Capture the cell that displays the provided text and extract its (X, Y) central coordinate. 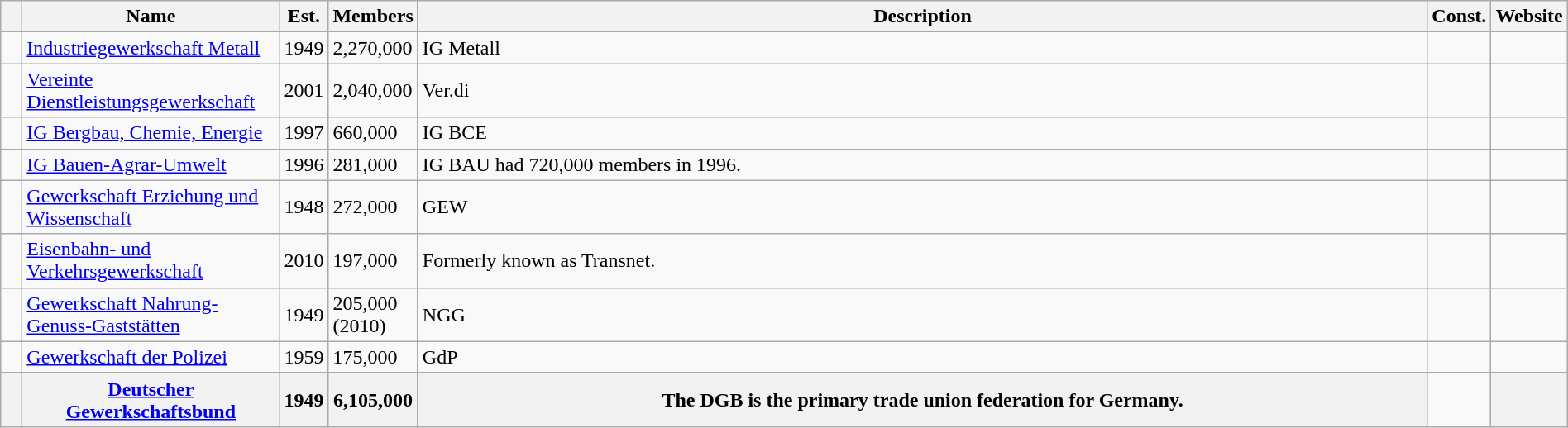
1996 (304, 164)
Description (922, 17)
660,000 (373, 133)
Est. (304, 17)
IG BAU had 720,000 members in 1996. (922, 164)
IG Metall (922, 48)
IG Bauen-Agrar-Umwelt (151, 164)
GEW (922, 207)
Formerly known as Transnet. (922, 261)
NGG (922, 314)
Gewerkschaft der Polizei (151, 357)
Ver.di (922, 91)
2010 (304, 261)
Name (151, 17)
Gewerkschaft Nahrung-Genuss-Gaststätten (151, 314)
2,270,000 (373, 48)
The DGB is the primary trade union federation for Germany. (922, 400)
205,000 (2010) (373, 314)
197,000 (373, 261)
Industriegewerkschaft Metall (151, 48)
1959 (304, 357)
6,105,000 (373, 400)
Const. (1459, 17)
281,000 (373, 164)
Gewerkschaft Erziehung und Wissenschaft (151, 207)
GdP (922, 357)
1948 (304, 207)
1997 (304, 133)
Deutscher Gewerkschaftsbund (151, 400)
Eisenbahn- und Verkehrsgewerkschaft (151, 261)
175,000 (373, 357)
2,040,000 (373, 91)
IG Bergbau, Chemie, Energie (151, 133)
2001 (304, 91)
Members (373, 17)
Website (1529, 17)
Vereinte Dienstleistungsgewerkschaft (151, 91)
IG BCE (922, 133)
272,000 (373, 207)
